Provide the [x, y] coordinate of the cell's center where the given text is located.  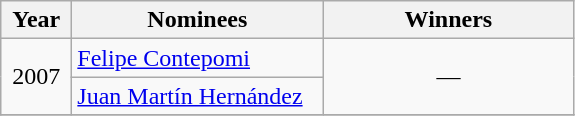
Winners [448, 20]
Juan Martín Hernández [198, 96]
— [448, 77]
Felipe Contepomi [198, 58]
2007 [36, 77]
Nominees [198, 20]
Year [36, 20]
